Capture the cell that displays the provided text and extract its [x, y] central coordinate. 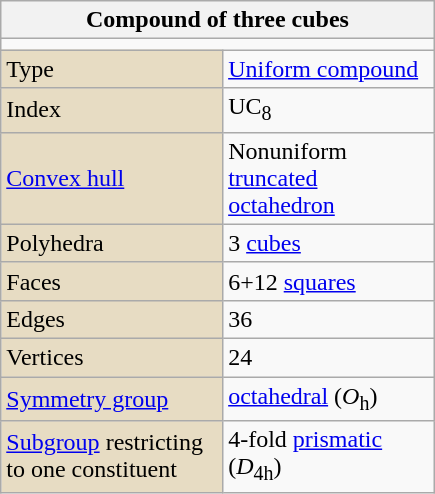
24 [329, 358]
Convex hull [112, 178]
octahedral (Oh) [329, 399]
Subgroup restricting to one constituent [112, 456]
Polyhedra [112, 243]
Symmetry group [112, 399]
Index [112, 110]
4-fold prismatic (D4h) [329, 456]
UC8 [329, 110]
Type [112, 69]
Uniform compound [329, 69]
6+12 squares [329, 281]
Vertices [112, 358]
Compound of three cubes [218, 20]
36 [329, 319]
3 cubes [329, 243]
Faces [112, 281]
Nonuniform truncated octahedron [329, 178]
Edges [112, 319]
